Capture the cell that displays the provided text and extract its (X, Y) central coordinate. 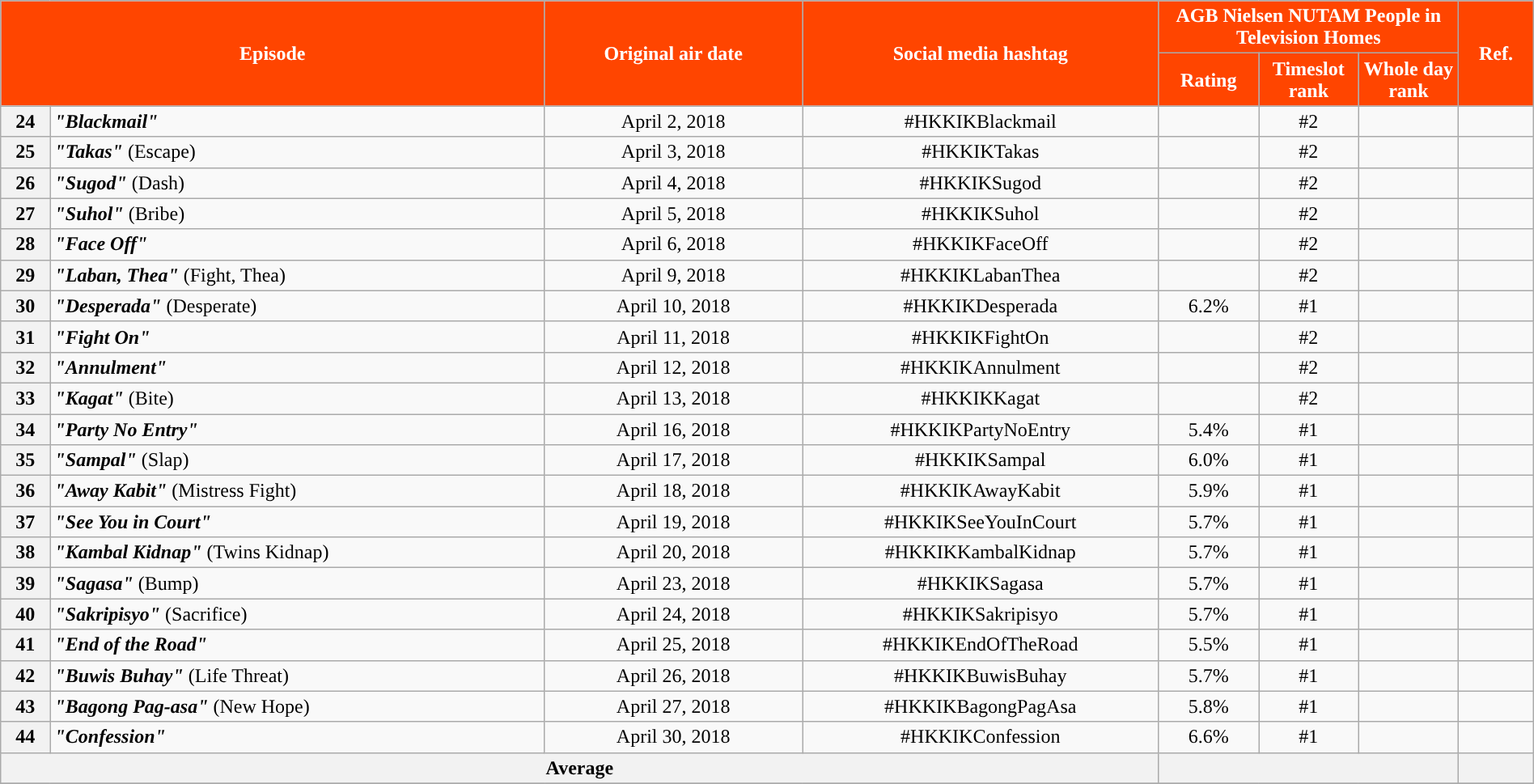
37 (26, 522)
#HKKIKTakas (981, 152)
42 (26, 676)
#HKKIKFaceOff (981, 244)
April 11, 2018 (673, 337)
April 10, 2018 (673, 306)
April 20, 2018 (673, 553)
Whole dayrank (1409, 79)
"Blackmail" (298, 121)
April 19, 2018 (673, 522)
26 (26, 183)
6.0% (1209, 460)
April 25, 2018 (673, 645)
"Desperada" (Desperate) (298, 306)
Timeslotrank (1309, 79)
April 16, 2018 (673, 430)
April 24, 2018 (673, 614)
April 26, 2018 (673, 676)
6.2% (1209, 306)
"Face Off" (298, 244)
40 (26, 614)
39 (26, 583)
44 (26, 737)
"Annulment" (298, 367)
"Party No Entry" (298, 430)
38 (26, 553)
April 12, 2018 (673, 367)
34 (26, 430)
35 (26, 460)
April 13, 2018 (673, 398)
6.6% (1209, 737)
April 2, 2018 (673, 121)
#HKKIKSuhol (981, 214)
#HKKIKEndOfTheRoad (981, 645)
31 (26, 337)
"Sakripisyo" (Sacrifice) (298, 614)
33 (26, 398)
April 9, 2018 (673, 275)
"Sagasa" (Bump) (298, 583)
#HKKIKKagat (981, 398)
#HKKIKSugod (981, 183)
#HKKIKAnnulment (981, 367)
29 (26, 275)
#HKKIKPartyNoEntry (981, 430)
28 (26, 244)
"Confession" (298, 737)
Average (579, 768)
"See You in Court" (298, 522)
April 5, 2018 (673, 214)
April 3, 2018 (673, 152)
"Kagat" (Bite) (298, 398)
24 (26, 121)
"Fight On" (298, 337)
30 (26, 306)
#HKKIKLabanThea (981, 275)
#HKKIKBuwisBuhay (981, 676)
"Bagong Pag-asa" (New Hope) (298, 706)
"Takas" (Escape) (298, 152)
27 (26, 214)
AGB Nielsen NUTAM People in Television Homes (1309, 28)
#HKKIKBagongPagAsa (981, 706)
April 23, 2018 (673, 583)
5.5% (1209, 645)
#HKKIKFightOn (981, 337)
5.8% (1209, 706)
"Sampal" (Slap) (298, 460)
25 (26, 152)
32 (26, 367)
"Suhol" (Bribe) (298, 214)
April 17, 2018 (673, 460)
36 (26, 491)
"End of the Road" (298, 645)
"Sugod" (Dash) (298, 183)
"Kambal Kidnap" (Twins Kidnap) (298, 553)
#HKKIKSampal (981, 460)
#HKKIKSakripisyo (981, 614)
April 30, 2018 (673, 737)
"Away Kabit" (Mistress Fight) (298, 491)
Episode (273, 53)
Ref. (1497, 53)
Social media hashtag (981, 53)
41 (26, 645)
#HKKIKBlackmail (981, 121)
#HKKIKDesperada (981, 306)
#HKKIKKambalKidnap (981, 553)
April 27, 2018 (673, 706)
#HKKIKSagasa (981, 583)
Rating (1209, 79)
April 18, 2018 (673, 491)
#HKKIKAwayKabit (981, 491)
April 4, 2018 (673, 183)
"Laban, Thea" (Fight, Thea) (298, 275)
5.4% (1209, 430)
#HKKIKConfession (981, 737)
April 6, 2018 (673, 244)
"Buwis Buhay" (Life Threat) (298, 676)
Original air date (673, 53)
#HKKIKSeeYouInCourt (981, 522)
5.9% (1209, 491)
43 (26, 706)
